From the cell containing the given text, extract its center point as (X, Y) coordinate. 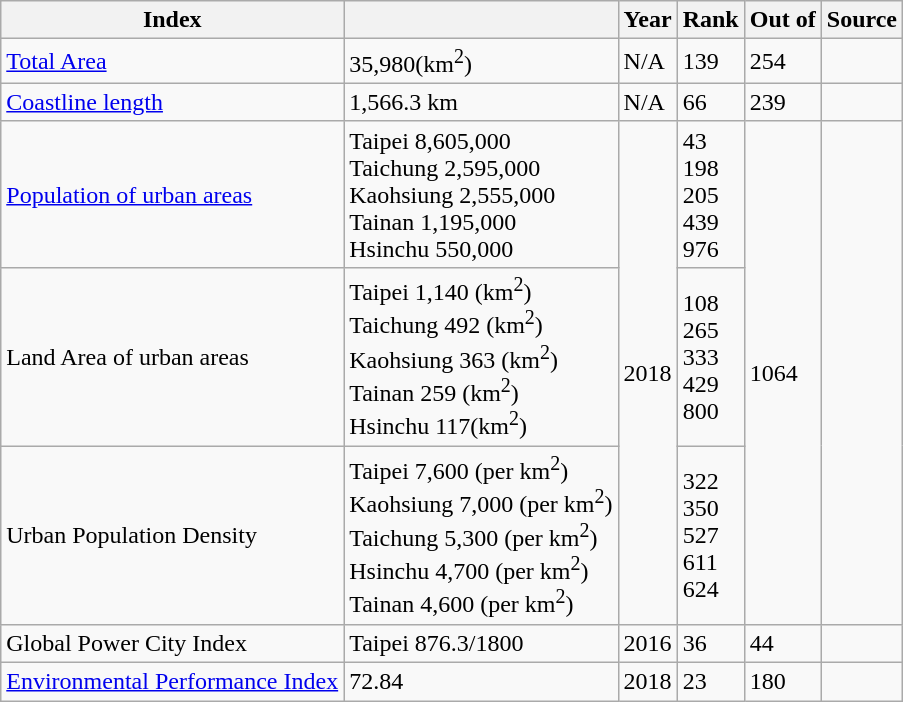
180 (782, 682)
1,566.3 km (481, 102)
322350527611624 (710, 536)
35,980(km2) (481, 62)
43198205439976 (710, 194)
36 (710, 644)
Total Area (172, 62)
2016 (648, 644)
Source (862, 20)
Out of (782, 20)
Taipei 1,140 (km2)Taichung 492 (km2)Kaohsiung 363 (km2)Tainan 259 (km2)Hsinchu 117(km2) (481, 356)
Urban Population Density (172, 536)
Population of urban areas (172, 194)
Index (172, 20)
Year (648, 20)
254 (782, 62)
139 (710, 62)
Environmental Performance Index (172, 682)
239 (782, 102)
Rank (710, 20)
Coastline length (172, 102)
Global Power City Index (172, 644)
Taipei 8,605,000Taichung 2,595,000Kaohsiung 2,555,000Tainan 1,195,000Hsinchu 550,000 (481, 194)
Taipei 876.3/1800 (481, 644)
23 (710, 682)
72.84 (481, 682)
66 (710, 102)
1064 (782, 372)
Taipei 7,600 (per km2)Kaohsiung 7,000 (per km2)Taichung 5,300 (per km2)Hsinchu 4,700 (per km2)Tainan 4,600 (per km2) (481, 536)
108265333429800 (710, 356)
Land Area of urban areas (172, 356)
44 (782, 644)
